Detect which cell encompasses the target text, then output its (X, Y) center coordinate. 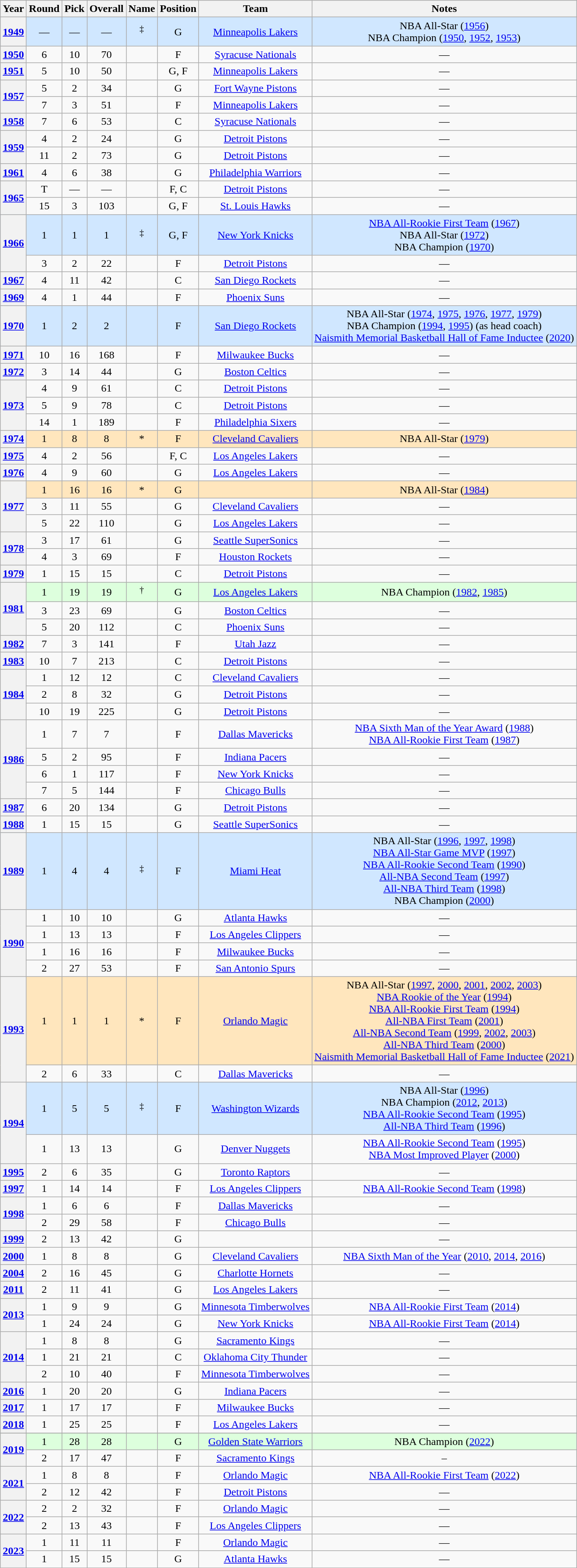
NBA All-Star (1956) NBA Champion (1950, 1952, 1953) (444, 32)
1984 (13, 694)
NBA All-Rookie First Team (2022) (444, 1475)
Overall (107, 9)
225 (107, 711)
45 (107, 1273)
NBA All-Star (1984) (444, 489)
47 (107, 1458)
189 (107, 422)
Pick (74, 9)
43 (107, 1526)
Notes (444, 9)
1972 (13, 372)
27 (74, 968)
1988 (13, 824)
51 (107, 105)
2014 (13, 1357)
† (141, 592)
40 (107, 1374)
70 (107, 54)
2000 (13, 1256)
73 (107, 155)
2018 (13, 1425)
78 (107, 405)
NBA Sixth Man of the Year (2010, 2014, 2016) (444, 1256)
T (44, 189)
1959 (13, 147)
33 (107, 1073)
168 (107, 355)
Denver Nuggets (256, 1149)
144 (107, 791)
2021 (13, 1483)
NBA All-Star (1996) NBA Champion (2012, 2013) NBA All-Rookie Second Team (1995) All-NBA Third Team (1996) (444, 1108)
1983 (13, 661)
Year (13, 9)
1995 (13, 1172)
1986 (13, 759)
NBA Sixth Man of the Year Award (1988)NBA All-Rookie First Team (1987) (444, 734)
95 (107, 757)
1966 (13, 243)
– (444, 1458)
Round (44, 9)
34 (107, 88)
1973 (13, 405)
San Antonio Spurs (256, 968)
Washington Wizards (256, 1108)
1950 (13, 54)
NBA All-Star (1979) (444, 439)
1981 (13, 609)
Golden State Warriors (256, 1441)
1974 (13, 439)
St. Louis Hawks (256, 206)
1990 (13, 943)
141 (107, 644)
112 (107, 627)
1970 (13, 326)
38 (107, 172)
1975 (13, 456)
110 (107, 523)
1982 (13, 644)
1961 (13, 172)
Charlotte Hornets (256, 1273)
1969 (13, 297)
Team (256, 9)
1965 (13, 197)
2022 (13, 1517)
1949 (13, 32)
213 (107, 661)
1997 (13, 1189)
1989 (13, 871)
134 (107, 807)
1979 (13, 574)
29 (74, 1222)
1994 (13, 1122)
55 (107, 506)
NBA All-Rookie Second Team (1998) (444, 1189)
Name (141, 9)
1987 (13, 807)
41 (107, 1290)
60 (107, 473)
2023 (13, 1551)
1967 (13, 281)
2019 (13, 1450)
1998 (13, 1214)
NBA Champion (1982, 1985) (444, 592)
NBA All-Rookie First Team (1967) NBA All-Star (1972) NBA Champion (1970) (444, 234)
2017 (13, 1407)
35 (107, 1172)
1976 (13, 473)
2016 (13, 1391)
Oklahoma City Thunder (256, 1357)
Toronto Raptors (256, 1172)
NBA All-Rookie Second Team (1995)NBA Most Improved Player (2000) (444, 1149)
103 (107, 206)
Position (178, 9)
Utah Jazz (256, 644)
1978 (13, 549)
Philadelphia Sixers (256, 422)
117 (107, 774)
23 (74, 610)
56 (107, 456)
58 (107, 1222)
NBA Champion (2022) (444, 1441)
Philadelphia Warriors (256, 172)
2013 (13, 1315)
2011 (13, 1290)
NBA All-Star (1974, 1975, 1976, 1977, 1979) NBA Champion (1994, 1995) (as head coach) Naismith Memorial Basketball Hall of Fame Inductee (2020) (444, 326)
Houston Rockets (256, 557)
1977 (13, 506)
1971 (13, 355)
1957 (13, 96)
Fort Wayne Pistons (256, 88)
2004 (13, 1273)
1958 (13, 122)
1999 (13, 1239)
50 (107, 71)
Miami Heat (256, 871)
1951 (13, 71)
1993 (13, 1029)
